Search for the cell housing the specified text and yield its (x, y) center coordinate. 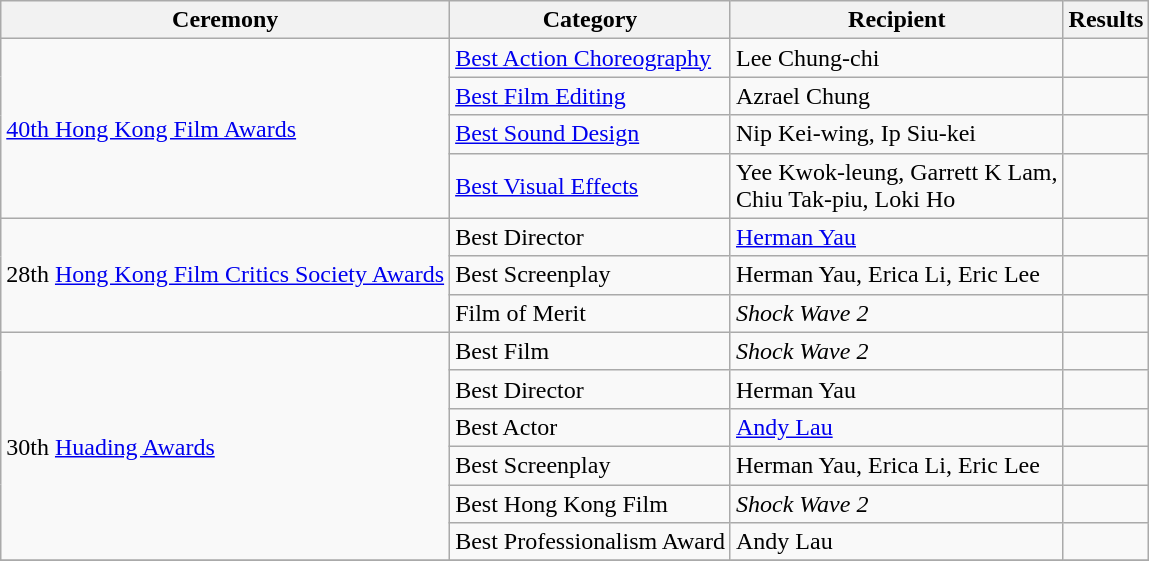
Ceremony (226, 20)
Yee Kwok-leung, Garrett K Lam,Chiu Tak-piu, Loki Ho (896, 186)
Category (590, 20)
Best Hong Kong Film (590, 503)
Best Visual Effects (590, 186)
Nip Kei-wing, Ip Siu-kei (896, 134)
Results (1106, 20)
Film of Merit (590, 313)
Best Sound Design (590, 134)
Azrael Chung (896, 96)
28th Hong Kong Film Critics Society Awards (226, 275)
Best Film Editing (590, 96)
Recipient (896, 20)
Best Professionalism Award (590, 542)
Lee Chung-chi (896, 58)
40th Hong Kong Film Awards (226, 128)
Best Actor (590, 427)
Best Film (590, 351)
30th Huading Awards (226, 446)
Best Action Choreography (590, 58)
